Output the [x, y] coordinate of the center of the cell containing the given text.  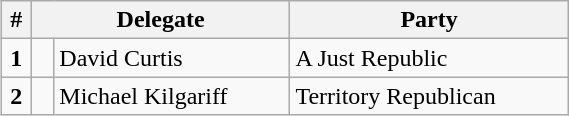
David Curtis [172, 58]
# [16, 20]
A Just Republic [429, 58]
Party [429, 20]
1 [16, 58]
Michael Kilgariff [172, 96]
2 [16, 96]
Territory Republican [429, 96]
Delegate [160, 20]
